Output the (X, Y) coordinate of the center of the cell containing the given text.  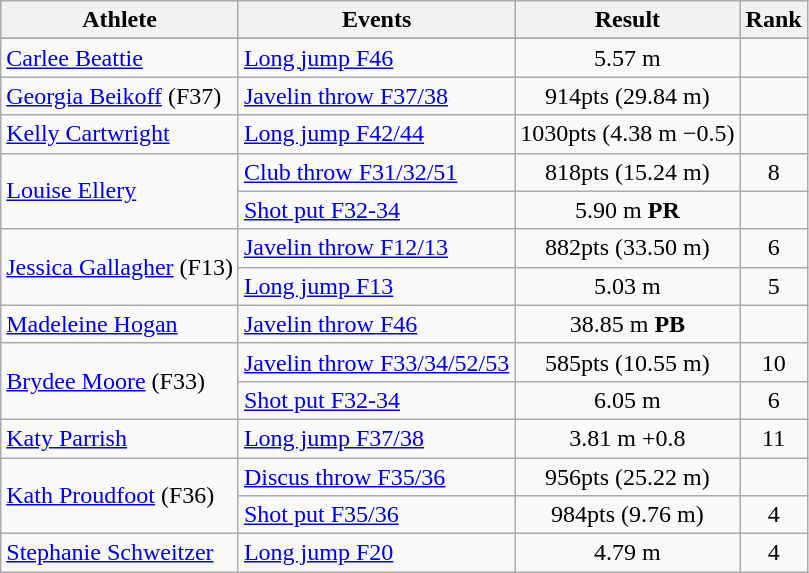
914pts (29.84 m) (628, 96)
956pts (25.22 m) (628, 477)
38.85 m PB (628, 324)
10 (774, 362)
Javelin throw F46 (376, 324)
11 (774, 438)
984pts (9.76 m) (628, 515)
Long jump F42/44 (376, 134)
5.03 m (628, 286)
Long jump F13 (376, 286)
Discus throw F35/36 (376, 477)
3.81 m +0.8 (628, 438)
8 (774, 172)
Katy Parrish (120, 438)
5 (774, 286)
6.05 m (628, 400)
Result (628, 20)
5.90 m PR (628, 210)
Javelin throw F33/34/52/53 (376, 362)
Brydee Moore (F33) (120, 381)
Georgia Beikoff (F37) (120, 96)
Athlete (120, 20)
Javelin throw F37/38 (376, 96)
Javelin throw F12/13 (376, 248)
Louise Ellery (120, 191)
Long jump F20 (376, 553)
Carlee Beattie (120, 58)
1030pts (4.38 m −0.5) (628, 134)
Shot put F35/36 (376, 515)
5.57 m (628, 58)
Jessica Gallagher (F13) (120, 267)
Madeleine Hogan (120, 324)
Kelly Cartwright (120, 134)
Stephanie Schweitzer (120, 553)
818pts (15.24 m) (628, 172)
585pts (10.55 m) (628, 362)
4.79 m (628, 553)
Kath Proudfoot (F36) (120, 496)
Rank (774, 20)
Club throw F31/32/51 (376, 172)
Events (376, 20)
Long jump F37/38 (376, 438)
Long jump F46 (376, 58)
882pts (33.50 m) (628, 248)
